Scan for the cell matching the given text and deliver its [x, y] coordinate at center. 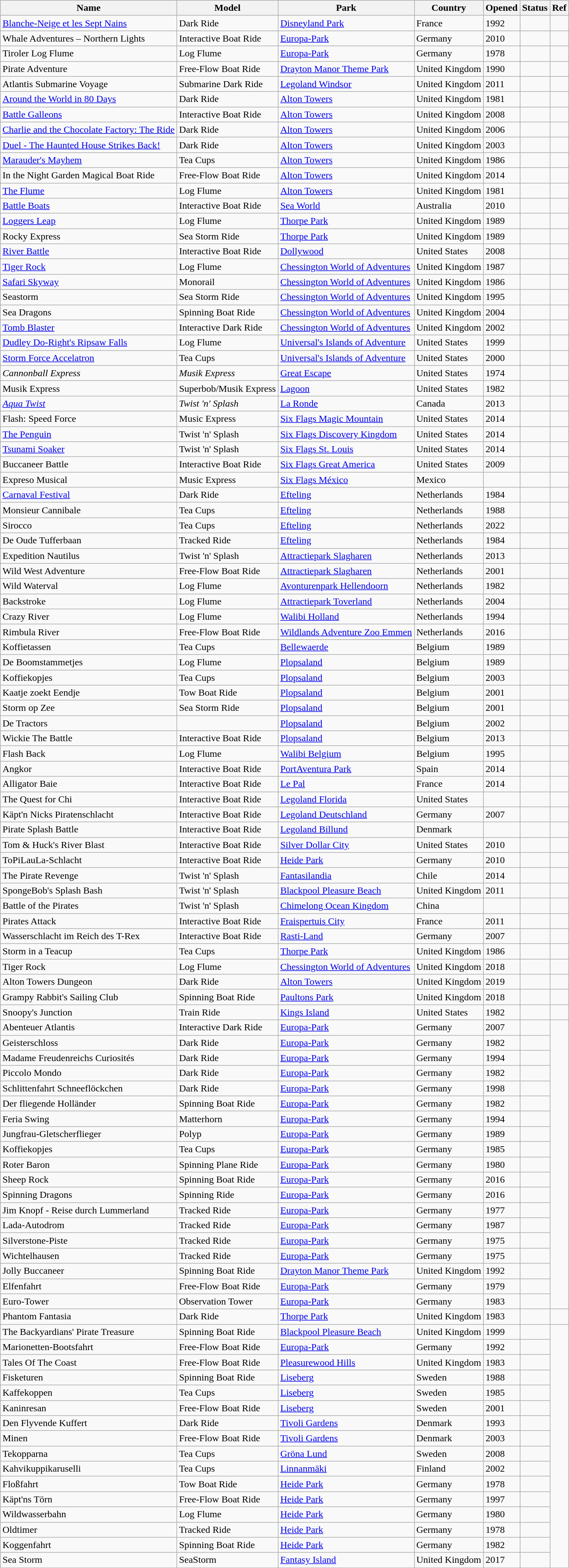
Angkor [89, 769]
Storm Force Accelatron [89, 358]
Expedition Nautilus [89, 556]
Tales Of The Coast [89, 1362]
Storm op Zee [89, 708]
In the Night Garden Magical Boat Ride [89, 175]
Linnanmäki [346, 1469]
Rimbula River [89, 632]
Legoland Florida [346, 799]
Flash Back [89, 754]
2019 [502, 982]
Pirate Adventure [89, 69]
The Backyardians' Pirate Treasure [89, 1332]
Buccaneer Battle [89, 465]
Legoland Billund [346, 830]
Lagoon [346, 388]
Spain [449, 769]
2000 [502, 358]
Finland [449, 1469]
Euro-Tower [89, 1301]
Schlittenfahrt Schneeflöckchen [89, 1088]
Opened [502, 8]
Kaatje zoekt Eendje [89, 693]
The Quest for Chi [89, 799]
Backstroke [89, 601]
1977 [502, 1210]
Storm in a Teacup [89, 952]
Silverstone-Piste [89, 1241]
Madame Freudenreichs Curiosités [89, 1058]
Rocky Express [89, 236]
Feria Swing [89, 1119]
Carnaval Festival [89, 495]
Spinning Dragons [89, 1195]
Geisterschloss [89, 1043]
Jim Knopf - Reise durch Lummerland [89, 1210]
Bellewaerde [346, 647]
Superbob/Musik Express [227, 388]
Six Flags Great America [346, 465]
2017 [502, 1560]
1979 [502, 1286]
Elfenfahrt [89, 1286]
Polyp [227, 1134]
Paultons Park [346, 997]
Roter Baron [89, 1165]
Matterhorn [227, 1119]
Around the World in 80 Days [89, 99]
Koffietassen [89, 647]
Kaninresan [89, 1408]
Battle Galleons [89, 114]
Chimelong Ocean Kingdom [346, 906]
1997 [502, 1499]
1990 [502, 69]
Wildwasserbahn [89, 1514]
Sea Dragons [89, 312]
1998 [502, 1088]
Disneyland Park [346, 23]
Wildlands Adventure Zoo Emmen [346, 632]
De Oude Tufferbaan [89, 541]
Model [227, 8]
Sirocco [89, 525]
Abenteuer Atlantis [89, 1027]
Cannonball Express [89, 373]
Käpt'ns Törn [89, 1499]
Safari Skyway [89, 282]
Fisketuren [89, 1377]
Rasti-Land [346, 936]
Tom & Huck's River Blast [89, 845]
Jungfrau-Gletscherflieger [89, 1134]
Status [535, 8]
Walibi Holland [346, 616]
Whale Adventures – Northern Lights [89, 38]
Jolly Buccaneer [89, 1271]
De Boomstammetjes [89, 662]
SpongeBob's Splash Bash [89, 890]
SeaStorm [227, 1560]
The Penguin [89, 434]
Ref [559, 8]
Chile [449, 875]
The Flume [89, 191]
Fraispertuis City [346, 921]
Crazy River [89, 616]
Six Flags St. Louis [346, 449]
Oldtimer [89, 1530]
China [449, 906]
Tsunami Soaker [89, 449]
Spinning Plane Ride [227, 1165]
Wild West Adventure [89, 571]
Grampy Rabbit's Sailing Club [89, 997]
Australia [449, 206]
Dudley Do-Right's Ripsaw Falls [89, 343]
Lada-Autodrom [89, 1225]
Fantasy Island [346, 1560]
Tomb Blaster [89, 327]
Alton Towers Dungeon [89, 982]
Mexico [449, 480]
Sheep Rock [89, 1180]
Loggers Leap [89, 221]
Legoland Windsor [346, 84]
Train Ride [227, 1012]
Flash: Speed Force [89, 419]
Alligator Baie [89, 784]
2022 [502, 525]
Den Flyvende Kuffert [89, 1423]
Six Flags México [346, 480]
Duel - The Haunted House Strikes Back! [89, 145]
Blanche-Neige et les Sept Nains [89, 23]
Koggenfahrt [89, 1545]
Wichtelhausen [89, 1256]
Phantom Fantasia [89, 1317]
Battle of the Pirates [89, 906]
ToPiLauLa-Schlacht [89, 860]
Seastorm [89, 297]
1974 [502, 373]
River Battle [89, 251]
Park [346, 8]
Fantasilandia [346, 875]
Walibi Belgium [346, 754]
Charlie and the Chocolate Factory: The Ride [89, 130]
Battle Boats [89, 206]
Six Flags Magic Mountain [346, 419]
PortAventura Park [346, 769]
Le Pal [346, 784]
Sea Storm [89, 1560]
Wasserschlacht im Reich des T-Rex [89, 936]
Kings Island [346, 1012]
Aqua Twist [89, 403]
Country [449, 8]
Kahvikuppikaruselli [89, 1469]
Wild Waterval [89, 586]
Kaffekoppen [89, 1392]
Sea World [346, 206]
Attractiepark Toverland [346, 601]
Monsieur Cannibale [89, 510]
Submarine Dark Ride [227, 84]
Canada [449, 403]
Avonturenpark Hellendoorn [346, 586]
Great Escape [346, 373]
Spinning Ride [227, 1195]
La Ronde [346, 403]
Pleasurewood Hills [346, 1362]
Snoopy's Junction [89, 1012]
1993 [502, 1423]
Legoland Deutschland [346, 814]
Monorail [227, 282]
Floßfahrt [89, 1484]
Tiroler Log Flume [89, 54]
Dollywood [346, 251]
Piccolo Mondo [89, 1073]
De Tractors [89, 723]
Der fliegende Holländer [89, 1103]
2006 [502, 130]
Pirates Attack [89, 921]
Name [89, 8]
Expreso Musical [89, 480]
Minen [89, 1438]
Observation Tower [227, 1301]
Silver Dollar City [346, 845]
Marauder's Mayhem [89, 160]
Atlantis Submarine Voyage [89, 84]
Six Flags Discovery Kingdom [346, 434]
Gröna Lund [346, 1454]
Käpt'n Nicks Piratenschlacht [89, 814]
2009 [502, 465]
The Pirate Revenge [89, 875]
Marionetten-Bootsfahrt [89, 1347]
Wickie The Battle [89, 738]
Tekopparna [89, 1454]
Pirate Splash Battle [89, 830]
